Scan for the cell matching the given text and deliver its [x, y] coordinate at center. 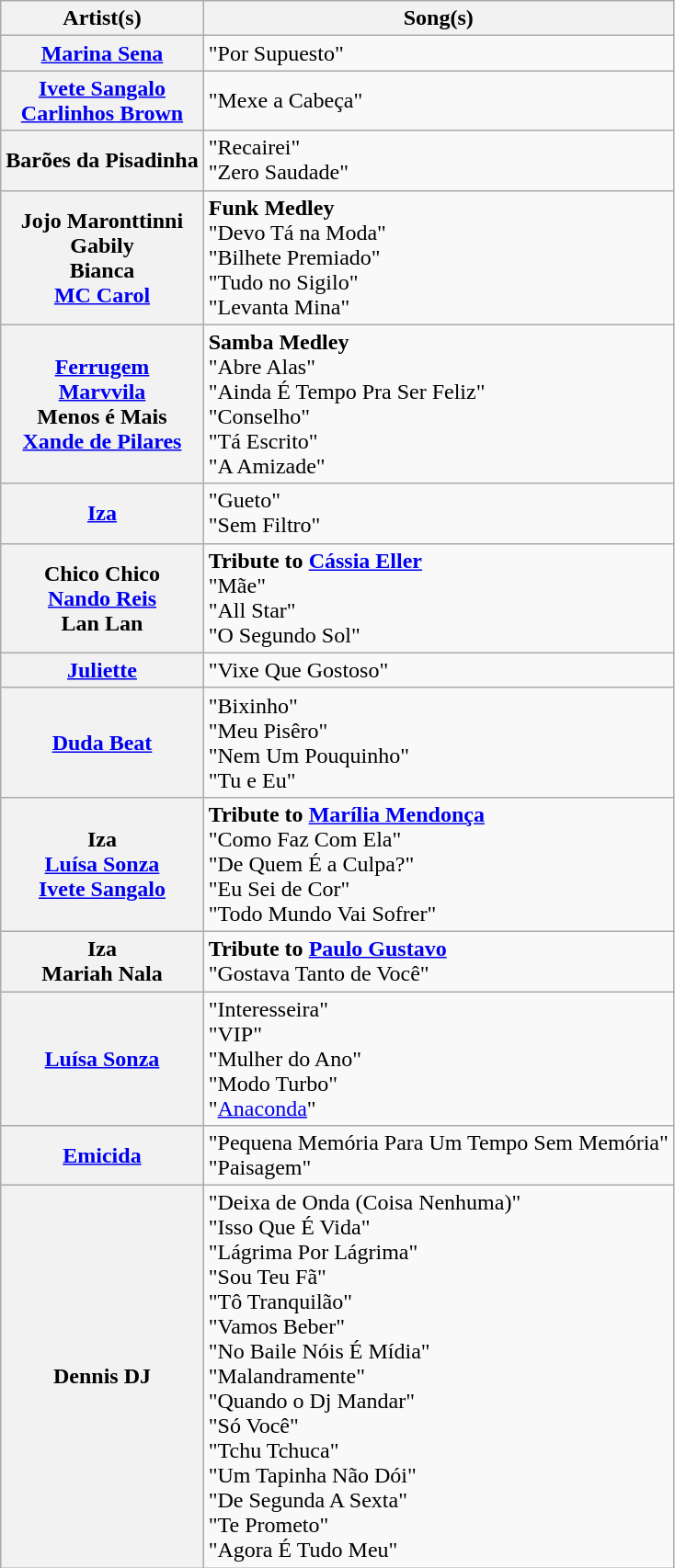
Iza [102, 513]
Funk Medley"Devo Tá na Moda""Bilhete Premiado""Tudo no Sigilo""Levanta Mina" [438, 257]
"Pequena Memória Para Um Tempo Sem Memória""Paisagem" [438, 1156]
"Bixinho""Meu Pisêro""Nem Um Pouquinho""Tu e Eu" [438, 743]
"Vixe Que Gostoso" [438, 670]
"Interesseira""VIP""Mulher do Ano""Modo Turbo""Anaconda" [438, 1058]
FerrugemMarvvilaMenos é MaisXande de Pilares [102, 404]
Tribute to Paulo Gustavo"Gostava Tanto de Você" [438, 961]
"Por Supuesto" [438, 53]
Duda Beat [102, 743]
Emicida [102, 1156]
Marina Sena [102, 53]
"Gueto""Sem Filtro" [438, 513]
Jojo MaronttinniGabilyBiancaMC Carol [102, 257]
Barões da Pisadinha [102, 160]
Tribute to Marília Mendonça"Como Faz Com Ela""De Quem É a Culpa?""Eu Sei de Cor""Todo Mundo Vai Sofrer" [438, 864]
Samba Medley"Abre Alas""Ainda É Tempo Pra Ser Feliz""Conselho""Tá Escrito""A Amizade" [438, 404]
"Mexe a Cabeça" [438, 101]
Tribute to Cássia Eller"Mãe""All Star""O Segundo Sol" [438, 597]
Artist(s) [102, 18]
IzaMariah Nala [102, 961]
"Recairei""Zero Saudade" [438, 160]
Juliette [102, 670]
IzaLuísa SonzaIvete Sangalo [102, 864]
Ivete SangaloCarlinhos Brown [102, 101]
Chico ChicoNando ReisLan Lan [102, 597]
Song(s) [438, 18]
Luísa Sonza [102, 1058]
Dennis DJ [102, 1377]
